From the cell containing the given text, extract its center point as [x, y] coordinate. 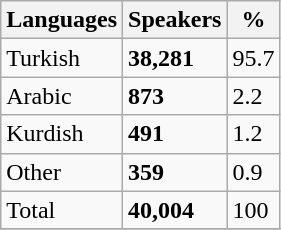
95.7 [254, 58]
Arabic [62, 96]
100 [254, 210]
0.9 [254, 172]
873 [175, 96]
491 [175, 134]
1.2 [254, 134]
Turkish [62, 58]
359 [175, 172]
Other [62, 172]
% [254, 20]
Kurdish [62, 134]
40,004 [175, 210]
38,281 [175, 58]
Total [62, 210]
2.2 [254, 96]
Speakers [175, 20]
Languages [62, 20]
